Determine the [X, Y] coordinate at the center of the cell enclosing the given text.  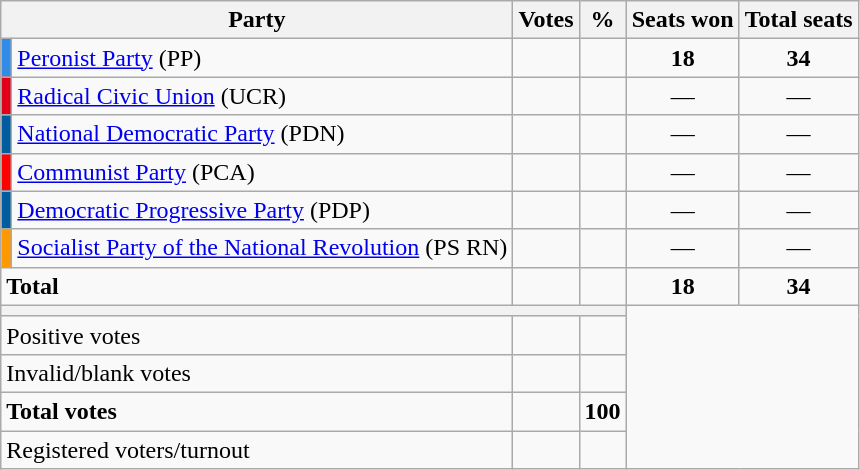
Seats won [682, 20]
100 [602, 411]
Party [257, 20]
Radical Civic Union (UCR) [262, 96]
Total [257, 286]
Total votes [257, 411]
Total seats [798, 20]
Votes [546, 20]
Positive votes [257, 335]
Socialist Party of the National Revolution (PS RN) [262, 248]
Democratic Progressive Party (PDP) [262, 210]
National Democratic Party (PDN) [262, 134]
Registered voters/turnout [257, 449]
Invalid/blank votes [257, 373]
Communist Party (PCA) [262, 172]
Peronist Party (PP) [262, 58]
% [602, 20]
